For the text-containing cell, return its midpoint in [X, Y] coordinate format. 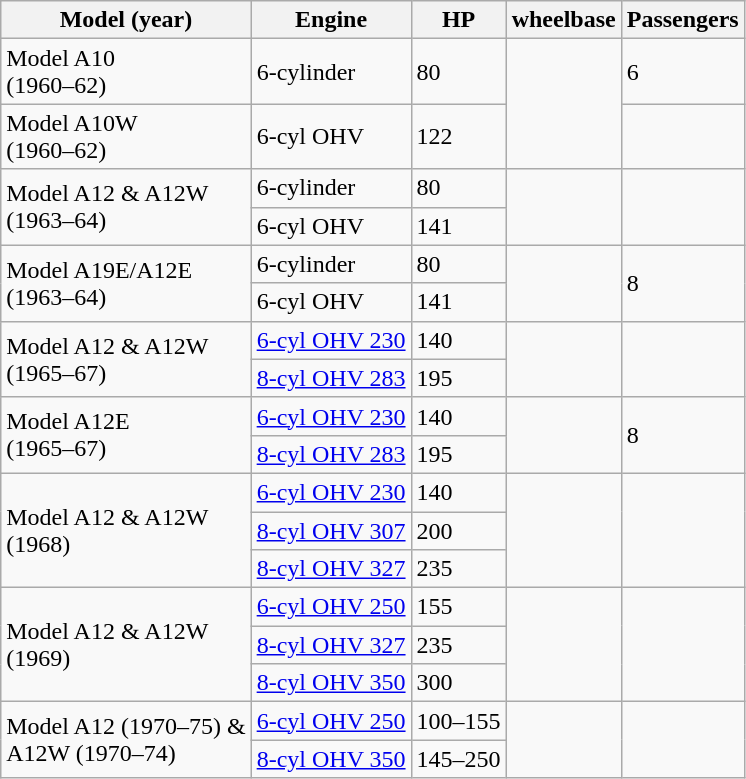
Model A12 (1970–75) &A12W (1970–74) [126, 740]
HP [458, 20]
Model A12 & A12W(1963–64) [126, 207]
Model A12 & A12W(1969) [126, 645]
wheelbase [564, 20]
8-cyl OHV 307 [331, 531]
Model A19E/A12E(1963–64) [126, 283]
6 [682, 72]
Model A12E(1965–67) [126, 435]
122 [458, 136]
Model (year) [126, 20]
145–250 [458, 759]
200 [458, 531]
Engine [331, 20]
Model A12 & A12W(1965–67) [126, 359]
Model A10(1960–62) [126, 72]
Model A10W(1960–62) [126, 136]
Model A12 & A12W(1968) [126, 530]
Passengers [682, 20]
155 [458, 607]
300 [458, 683]
100–155 [458, 721]
